Find where the given text appears and provide that cell's center as (x, y) coordinate. 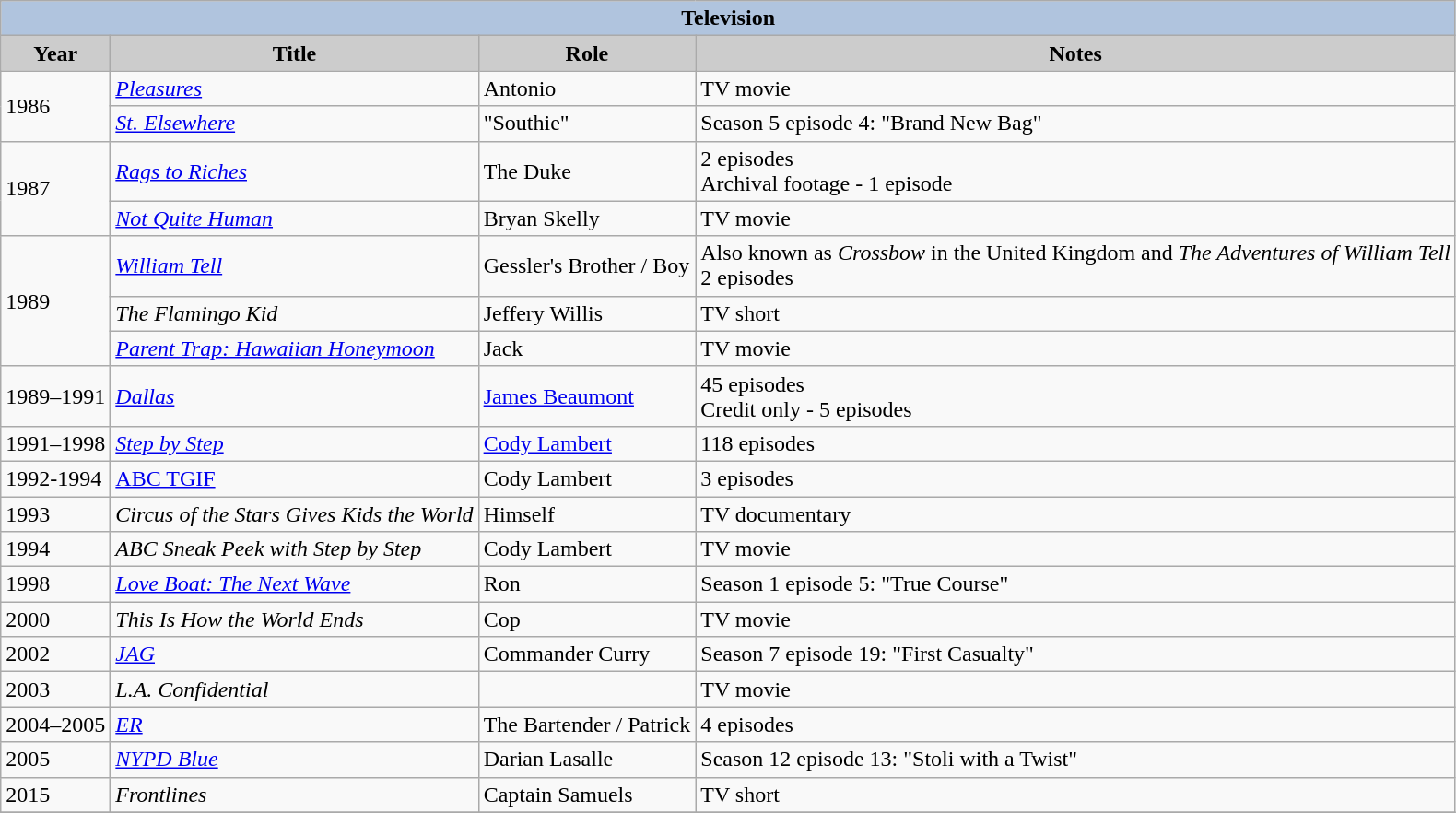
2004–2005 (55, 725)
Captain Samuels (587, 795)
Season 12 episode 13: "Stoli with a Twist" (1076, 760)
The Flamingo Kid (295, 313)
NYPD Blue (295, 760)
Ron (587, 584)
James Beaumont (587, 396)
Gessler's Brother / Boy (587, 265)
Year (55, 53)
Frontlines (295, 795)
This Is How the World Ends (295, 619)
Season 1 episode 5: "True Course" (1076, 584)
Title (295, 53)
1986 (55, 106)
St. Elsewhere (295, 124)
ABC TGIF (295, 478)
William Tell (295, 265)
Bryan Skelly (587, 218)
2005 (55, 760)
Darian Lasalle (587, 760)
Role (587, 53)
1989 (55, 300)
Cop (587, 619)
ER (295, 725)
Notes (1076, 53)
Pleasures (295, 88)
Parent Trap: Hawaiian Honeymoon (295, 348)
L.A. Confidential (295, 689)
2 episodes Archival footage - 1 episode (1076, 171)
1989–1991 (55, 396)
The Bartender / Patrick (587, 725)
Also known as Crossbow in the United Kingdom and The Adventures of William Tell 2 episodes (1076, 265)
2000 (55, 619)
1991–1998 (55, 443)
2002 (55, 654)
Himself (587, 513)
Season 7 episode 19: "First Casualty" (1076, 654)
The Duke (587, 171)
2015 (55, 795)
TV documentary (1076, 513)
Jeffery Willis (587, 313)
Antonio (587, 88)
118 episodes (1076, 443)
Rags to Riches (295, 171)
1994 (55, 549)
JAG (295, 654)
45 episodes Credit only - 5 episodes (1076, 396)
3 episodes (1076, 478)
Step by Step (295, 443)
Season 5 episode 4: "Brand New Bag" (1076, 124)
4 episodes (1076, 725)
1998 (55, 584)
1992-1994 (55, 478)
Dallas (295, 396)
Love Boat: The Next Wave (295, 584)
Circus of the Stars Gives Kids the World (295, 513)
Not Quite Human (295, 218)
"Southie" (587, 124)
Commander Curry (587, 654)
Jack (587, 348)
Television (728, 18)
1987 (55, 188)
ABC Sneak Peek with Step by Step (295, 549)
2003 (55, 689)
1993 (55, 513)
